Output the [x, y] coordinate of the center of the cell containing the given text.  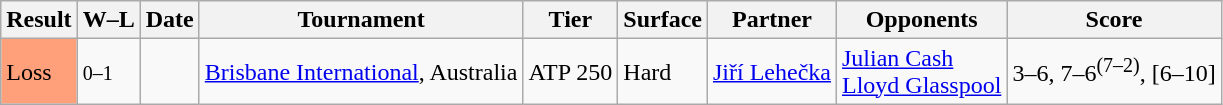
ATP 250 [570, 72]
Jiří Lehečka [772, 72]
3–6, 7–6(7–2), [6–10] [1114, 72]
Brisbane International, Australia [361, 72]
Opponents [921, 20]
Tier [570, 20]
W–L [108, 20]
0–1 [108, 72]
Date [170, 20]
Score [1114, 20]
Partner [772, 20]
Hard [663, 72]
Result [39, 20]
Surface [663, 20]
Loss [39, 72]
Julian Cash Lloyd Glasspool [921, 72]
Tournament [361, 20]
